From the cell containing the given text, extract its center point as [x, y] coordinate. 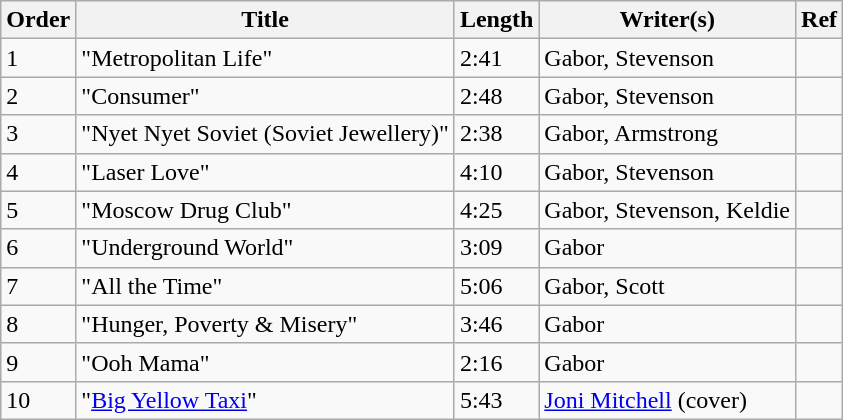
"Ooh Mama" [266, 362]
2:16 [496, 362]
5 [38, 210]
6 [38, 248]
2:41 [496, 58]
"Hunger, Poverty & Misery" [266, 324]
3:46 [496, 324]
8 [38, 324]
4 [38, 172]
2 [38, 96]
Joni Mitchell (cover) [668, 400]
2:48 [496, 96]
2:38 [496, 134]
Order [38, 20]
Gabor, Armstrong [668, 134]
"Nyet Nyet Soviet (Soviet Jewellery)" [266, 134]
"Big Yellow Taxi" [266, 400]
Writer(s) [668, 20]
1 [38, 58]
5:43 [496, 400]
"Laser Love" [266, 172]
"All the Time" [266, 286]
"Consumer" [266, 96]
9 [38, 362]
"Moscow Drug Club" [266, 210]
Gabor, Scott [668, 286]
Gabor, Stevenson, Keldie [668, 210]
5:06 [496, 286]
"Metropolitan Life" [266, 58]
Title [266, 20]
"Underground World" [266, 248]
Ref [820, 20]
3:09 [496, 248]
Length [496, 20]
4:25 [496, 210]
4:10 [496, 172]
7 [38, 286]
3 [38, 134]
10 [38, 400]
